Output the [x, y] coordinate of the center of the cell containing the given text.  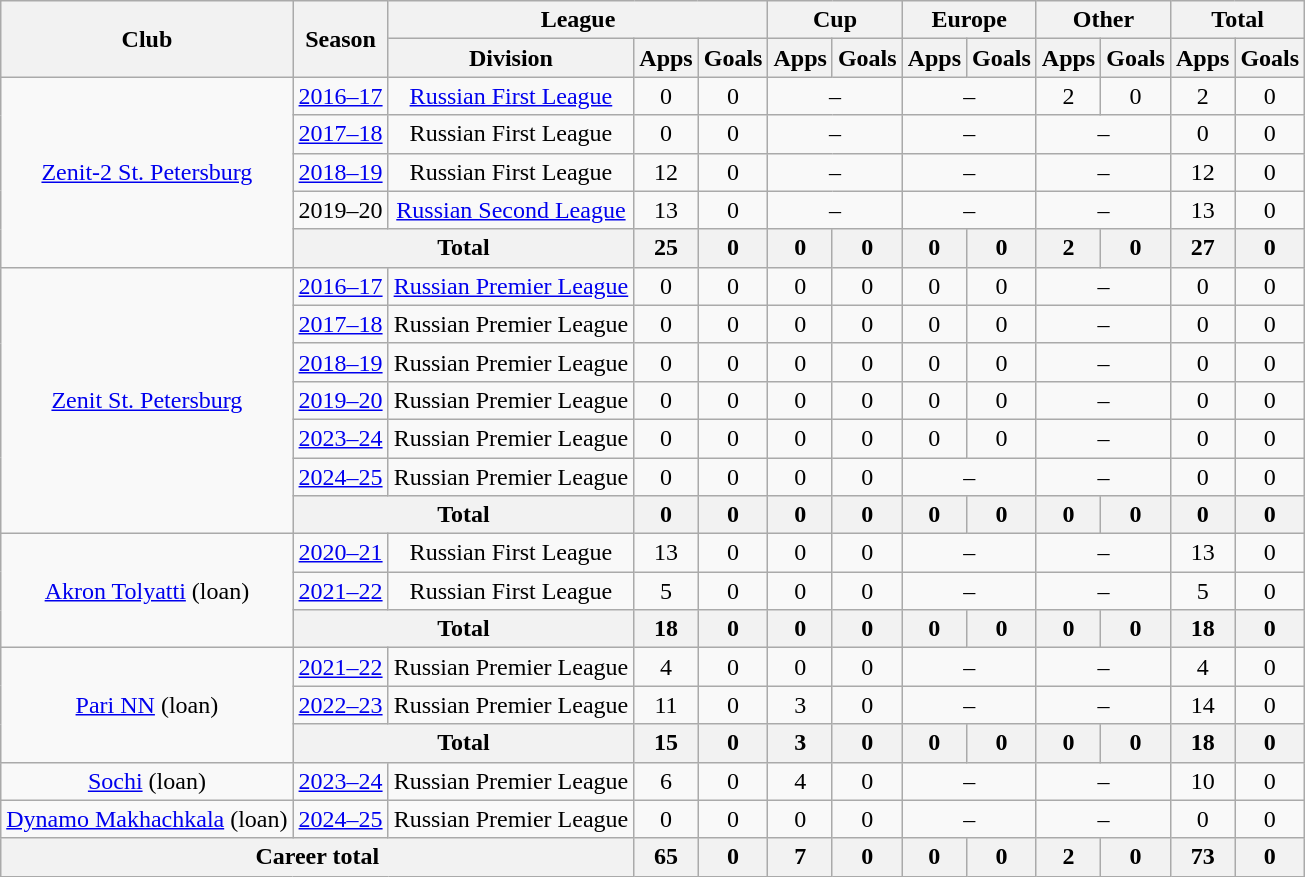
2020–21 [340, 553]
14 [1202, 705]
Club [147, 39]
Akron Tolyatti (loan) [147, 591]
Pari NN (loan) [147, 705]
Russian Second League [511, 210]
27 [1202, 248]
Other [1103, 20]
Europe [969, 20]
6 [666, 781]
65 [666, 857]
10 [1202, 781]
Zenit-2 St. Petersburg [147, 172]
73 [1202, 857]
Dynamo Makhachkala (loan) [147, 819]
7 [800, 857]
Sochi (loan) [147, 781]
15 [666, 743]
Cup [835, 20]
Zenit St. Petersburg [147, 400]
25 [666, 248]
League [578, 20]
Division [511, 58]
2022–23 [340, 705]
Career total [318, 857]
Season [340, 39]
11 [666, 705]
